Locate the cell with the specified text and output its (X, Y) center coordinate. 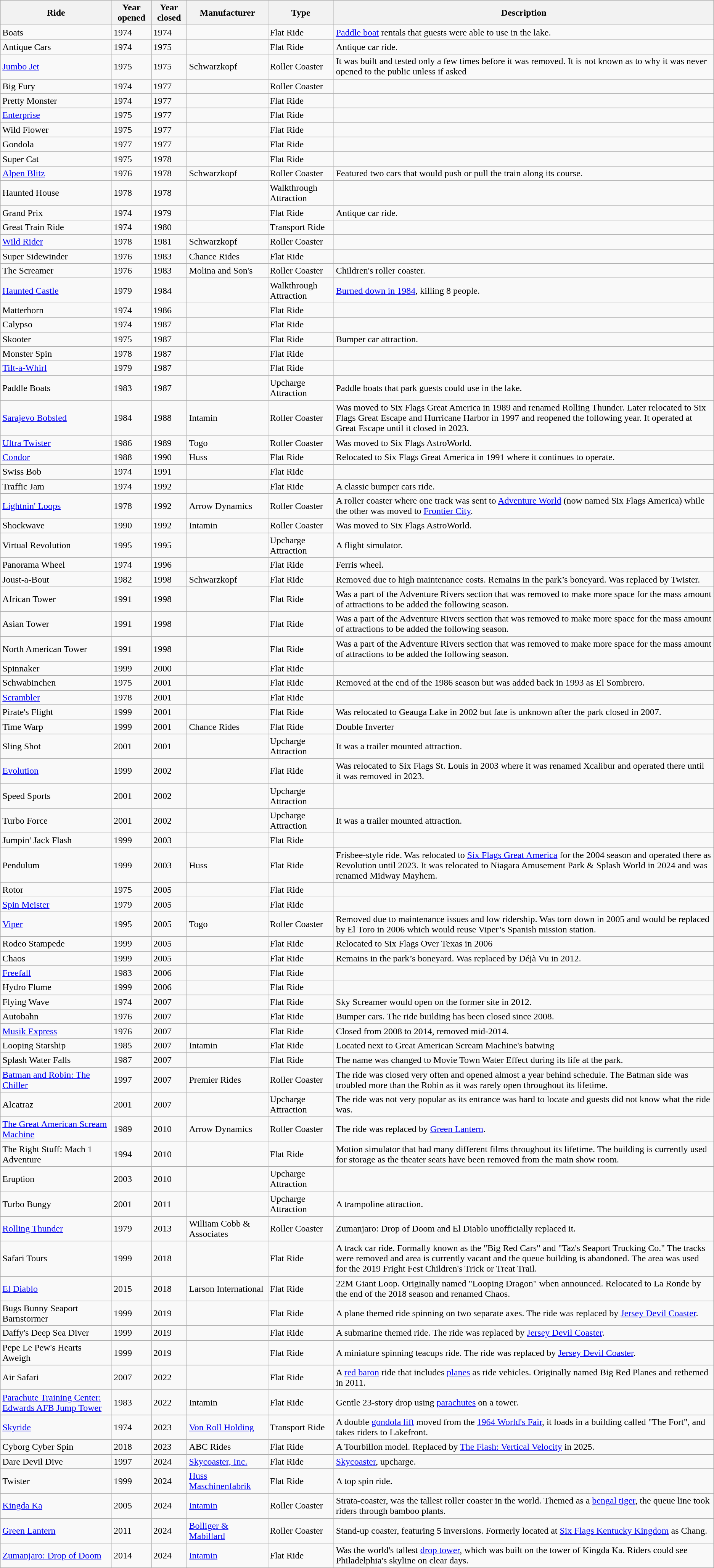
El Diablo (56, 1289)
Stand-up coaster, featuring 5 inversions. Formerly located at Six Flags Kentucky Kingdom as Chang. (524, 1531)
Jumbo Jet (56, 66)
Cyborg Cyber Spin (56, 1447)
Description (524, 13)
Asian Tower (56, 624)
Great Train Ride (56, 227)
Molina and Son's (227, 271)
It was built and tested only a few times before it was removed. It is not known as to why it was never opened to the public unless if asked (524, 66)
Removed at the end of the 1986 season but was added back in 1993 as El Sombrero. (524, 683)
A Tourbillon model. Replaced by The Flash: Vertical Velocity in 2025. (524, 1447)
1981 (169, 242)
The Screamer (56, 271)
Chaos (56, 958)
Children's roller coaster. (524, 271)
Batman and Robin: The Chiller (56, 1080)
1996 (169, 565)
1982 (132, 580)
Parachute Training Center: Edwards AFB Jump Tower (56, 1402)
The name was changed to Movie Town Water Effect during its life at the park. (524, 1060)
Pendulum (56, 865)
Gondola (56, 144)
Skycoaster, upcharge. (524, 1462)
Jumpin' Jack Flash (56, 840)
Was relocated to Six Flags St. Louis in 2003 where it was renamed Xcalibur and operated there until it was removed in 2023. (524, 771)
Freefall (56, 973)
Paddle Boats (56, 388)
Matterhorn (56, 310)
Premier Rides (227, 1080)
Schwabinchen (56, 683)
Enterprise (56, 115)
Super Cat (56, 159)
Turbo Force (56, 821)
The Right Stuff: Mach 1 Adventure (56, 1154)
Daffy's Deep Sea Diver (56, 1333)
Sky Screamer would open on the former site in 2012. (524, 1002)
Flying Wave (56, 1002)
Traffic Jam (56, 486)
Bolliger & Mabillard (227, 1531)
Gentle 23-story drop using parachutes on a tower. (524, 1402)
Skycoaster, Inc. (227, 1462)
Spinnaker (56, 668)
A red baron ride that includes planes as ride vehicles. Originally named Big Red Planes and rethemed in 2011. (524, 1377)
2013 (169, 1228)
Twister (56, 1481)
Splash Water Falls (56, 1060)
Lightnin' Loops (56, 506)
Von Roll Holding (227, 1427)
Joust-a-Bout (56, 580)
Pirate's Flight (56, 712)
Closed from 2008 to 2014, removed mid-2014. (524, 1031)
African Tower (56, 599)
2014 (132, 1556)
A plane themed ride spinning on two separate axes. The ride was replaced by Jersey Devil Coaster. (524, 1313)
Sarajevo Bobsled (56, 418)
22M Giant Loop. Originally named "Looping Dragon" when announced. Relocated to La Ronde by the end of the 2018 season and renamed Chaos. (524, 1289)
A miniature spinning teacups ride. The ride was replaced by Jersey Devil Coaster. (524, 1353)
1985 (132, 1045)
Kingda Ka (56, 1506)
Virtual Revolution (56, 546)
Haunted Castle (56, 291)
Antique Cars (56, 47)
Year closed (169, 13)
Huss Maschinenfabrik (227, 1481)
Pretty Monster (56, 101)
Wild Flower (56, 130)
Pepe Le Pew's Hearts Aweigh (56, 1353)
Was the world's tallest drop tower, which was built on the tower of Kingda Ka. Riders could see Philadelphia's skyline on clear days. (524, 1556)
Skyride (56, 1427)
Haunted House (56, 193)
Larson International (227, 1289)
Year opened (132, 13)
2015 (132, 1289)
Autobahn (56, 1016)
Rolling Thunder (56, 1228)
Evolution (56, 771)
Manufacturer (227, 13)
Rotor (56, 890)
Green Lantern (56, 1531)
The ride was not very popular as its entrance was hard to locate and guests did not know what the ride was. (524, 1105)
Spin Meister (56, 905)
Calypso (56, 325)
Speed Sports (56, 796)
Alcatraz (56, 1105)
A top spin ride. (524, 1481)
ABC Rides (227, 1447)
Panorama Wheel (56, 565)
Burned down in 1984, killing 8 people. (524, 291)
Skooter (56, 339)
Was relocated to Geauga Lake in 2002 but fate is unknown after the park closed in 2007. (524, 712)
The ride was replaced by Green Lantern. (524, 1129)
A classic bumper cars ride. (524, 486)
Relocated to Six Flags Over Texas in 2006 (524, 944)
Strata-coaster, was the tallest roller coaster in the world. Themed as a bengal tiger, the queue line took riders through bamboo plants. (524, 1506)
Air Safari (56, 1377)
Ferris wheel. (524, 565)
Boats (56, 32)
Swiss Bob (56, 472)
Tilt-a-Whirl (56, 368)
Condor (56, 457)
A trampoline attraction. (524, 1204)
Scrambler (56, 697)
A double gondola lift moved from the 1964 World's Fair, it loads in a building called "The Fort", and takes riders to Lakefront. (524, 1427)
Dare Devil Dive (56, 1462)
Removed due to high maintenance costs. Remains in the park’s boneyard. Was replaced by Twister. (524, 580)
Shockwave (56, 526)
Sling Shot (56, 746)
Monster Spin (56, 354)
Wild Rider (56, 242)
William Cobb & Associates (227, 1228)
Rodeo Stampede (56, 944)
Bugs Bunny Seaport Barnstormer (56, 1313)
Type (301, 13)
North American Tower (56, 649)
Viper (56, 924)
Musik Express (56, 1031)
Paddle boats that park guests could use in the lake. (524, 388)
Looping Starship (56, 1045)
Ride (56, 13)
A roller coaster where one track was sent to Adventure World (now named Six Flags America) while the other was moved to Frontier City. (524, 506)
Bumper cars. The ride building has been closed since 2008. (524, 1016)
Big Fury (56, 86)
Eruption (56, 1179)
Super Sidewinder (56, 256)
A flight simulator. (524, 546)
Bumper car attraction. (524, 339)
Located next to Great American Scream Machine's batwing (524, 1045)
2000 (169, 668)
A submarine themed ride. The ride was replaced by Jersey Devil Coaster. (524, 1333)
Ultra Twister (56, 443)
The Great American Scream Machine (56, 1129)
Time Warp (56, 726)
Remains in the park’s boneyard. Was replaced by Déjà Vu in 2012. (524, 958)
Turbo Bungy (56, 1204)
Safari Tours (56, 1259)
1994 (132, 1154)
Zumanjaro: Drop of Doom (56, 1556)
1980 (169, 227)
Featured two cars that would push or pull the train along its course. (524, 173)
Paddle boat rentals that guests were able to use in the lake. (524, 32)
Alpen Blitz (56, 173)
Double Inverter (524, 726)
Relocated to Six Flags Great America in 1991 where it continues to operate. (524, 457)
Hydro Flume (56, 987)
Grand Prix (56, 213)
Zumanjaro: Drop of Doom and El Diablo unofficially replaced it. (524, 1228)
